Find where the given text appears and provide that cell's center as [X, Y] coordinate. 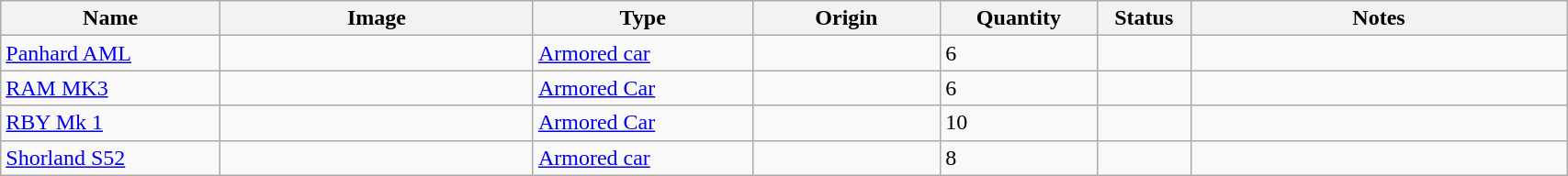
Quantity [1019, 18]
Notes [1378, 18]
Image [377, 18]
Shorland S52 [110, 158]
RBY Mk 1 [110, 123]
RAM MK3 [110, 88]
10 [1019, 123]
8 [1019, 158]
Panhard AML [110, 53]
Origin [847, 18]
Name [110, 18]
Type [643, 18]
Status [1144, 18]
